Detect which cell encompasses the target text, then output its (X, Y) center coordinate. 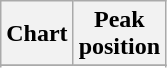
Peakposition (119, 34)
Chart (37, 34)
